Return the [x, y] coordinate for the center point of the cell that contains the specified text.  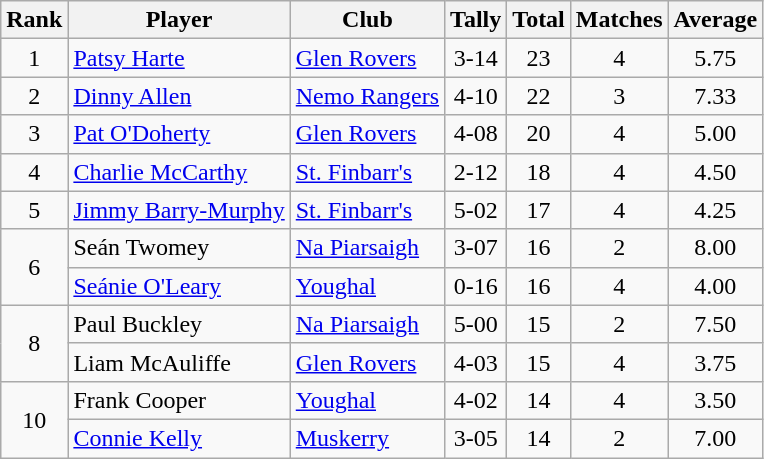
Pat O'Doherty [179, 134]
Patsy Harte [179, 58]
3.50 [716, 400]
Nemo Rangers [367, 96]
4-03 [476, 362]
Paul Buckley [179, 324]
4-02 [476, 400]
5.75 [716, 58]
Charlie McCarthy [179, 172]
4-10 [476, 96]
Total [539, 20]
4-08 [476, 134]
4.25 [716, 210]
4.00 [716, 286]
6 [34, 267]
20 [539, 134]
Seánie O'Leary [179, 286]
Jimmy Barry-Murphy [179, 210]
23 [539, 58]
1 [34, 58]
Dinny Allen [179, 96]
Seán Twomey [179, 248]
7.50 [716, 324]
Average [716, 20]
17 [539, 210]
8.00 [716, 248]
7.00 [716, 438]
Frank Cooper [179, 400]
5.00 [716, 134]
5-00 [476, 324]
3-14 [476, 58]
3.75 [716, 362]
18 [539, 172]
2-12 [476, 172]
5 [34, 210]
Player [179, 20]
0-16 [476, 286]
3-05 [476, 438]
3-07 [476, 248]
Rank [34, 20]
Club [367, 20]
10 [34, 419]
Tally [476, 20]
7.33 [716, 96]
4.50 [716, 172]
22 [539, 96]
5-02 [476, 210]
Matches [619, 20]
Connie Kelly [179, 438]
8 [34, 343]
Muskerry [367, 438]
Liam McAuliffe [179, 362]
